Return the [x, y] coordinate for the center point of the cell that contains the specified text.  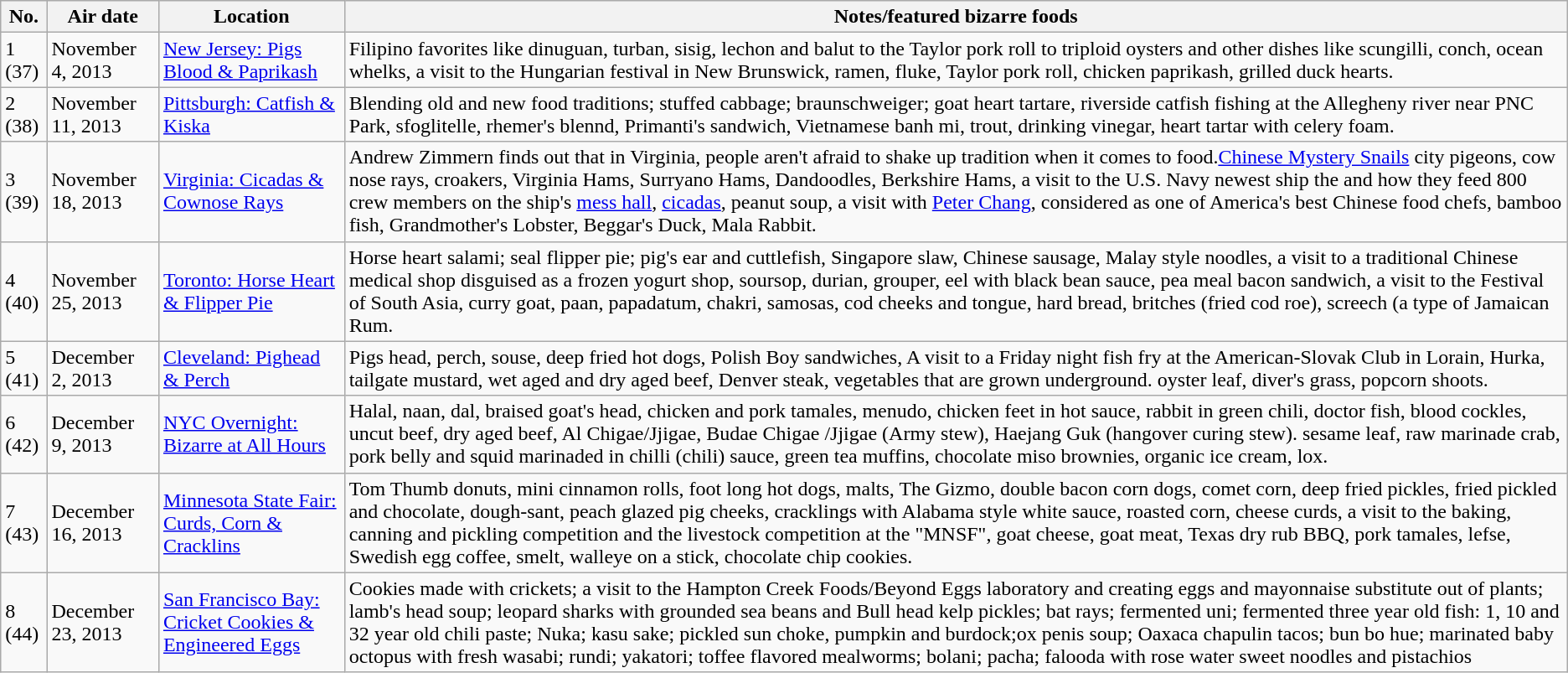
Location [251, 17]
Toronto: Horse Heart & Flipper Pie [251, 292]
7 (43) [23, 523]
6 (42) [23, 434]
December 23, 2013 [102, 622]
New Jersey: Pigs Blood & Paprikash [251, 60]
4 (40) [23, 292]
December 16, 2013 [102, 523]
No. [23, 17]
Air date [102, 17]
November 25, 2013 [102, 292]
NYC Overnight: Bizarre at All Hours [251, 434]
Cleveland: Pighead & Perch [251, 369]
San Francisco Bay: Cricket Cookies & Engineered Eggs [251, 622]
Minnesota State Fair: Curds, Corn & Cracklins [251, 523]
November 11, 2013 [102, 114]
December 2, 2013 [102, 369]
Notes/featured bizarre foods [956, 17]
November 4, 2013 [102, 60]
December 9, 2013 [102, 434]
8 (44) [23, 622]
1 (37) [23, 60]
Virginia: Cicadas & Cownose Rays [251, 191]
November 18, 2013 [102, 191]
2 (38) [23, 114]
3 (39) [23, 191]
5 (41) [23, 369]
Pittsburgh: Catfish & Kiska [251, 114]
